Search for the cell housing the specified text and yield its [x, y] center coordinate. 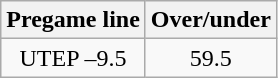
59.5 [210, 58]
Pregame line [74, 20]
UTEP –9.5 [74, 58]
Over/under [210, 20]
